Output the [X, Y] coordinate of the center of the cell containing the given text.  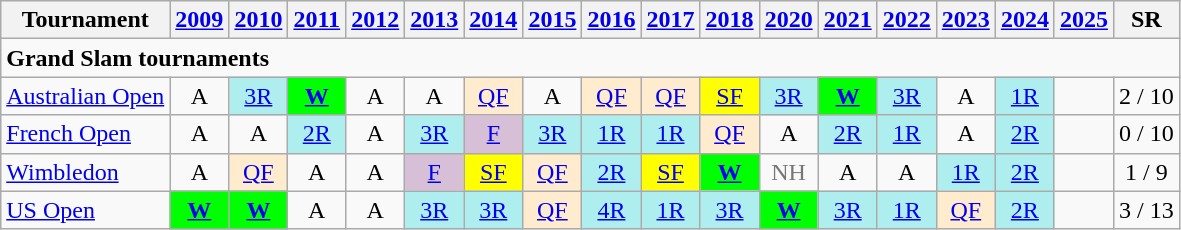
2021 [848, 20]
2017 [670, 20]
US Open [86, 210]
4R [612, 210]
Australian Open [86, 96]
3 / 13 [1146, 210]
2022 [906, 20]
2018 [730, 20]
2010 [258, 20]
2014 [494, 20]
French Open [86, 134]
2024 [1024, 20]
2025 [1084, 20]
SR [1146, 20]
2023 [966, 20]
1 / 9 [1146, 172]
2016 [612, 20]
2015 [552, 20]
Tournament [86, 20]
NH [788, 172]
2013 [434, 20]
Wimbledon [86, 172]
2020 [788, 20]
2009 [200, 20]
Grand Slam tournaments [590, 58]
0 / 10 [1146, 134]
2012 [376, 20]
2 / 10 [1146, 96]
2011 [317, 20]
